Pinpoint the cell where the given text exists, returning its (X, Y) midpoint coordinate. 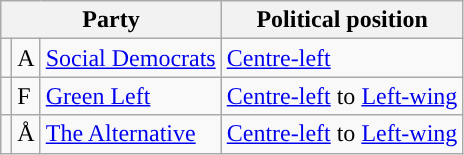
A (26, 58)
F (26, 96)
Social Democrats (130, 58)
Å (26, 134)
Green Left (130, 96)
Political position (342, 20)
The Alternative (130, 134)
Centre-left (342, 58)
Party (111, 20)
